Detect which cell encompasses the target text, then output its [x, y] center coordinate. 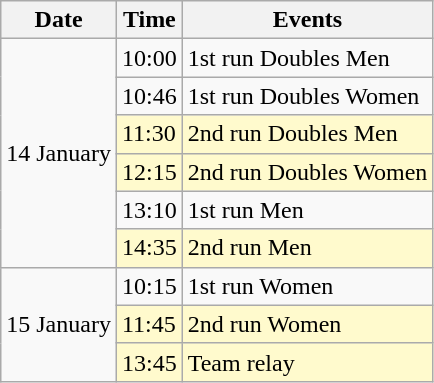
15 January [59, 324]
10:00 [149, 58]
1st run Men [308, 210]
11:30 [149, 134]
14 January [59, 153]
2nd run Women [308, 324]
14:35 [149, 248]
13:10 [149, 210]
2nd run Doubles Women [308, 172]
11:45 [149, 324]
Team relay [308, 362]
Time [149, 20]
13:45 [149, 362]
Events [308, 20]
10:46 [149, 96]
10:15 [149, 286]
Date [59, 20]
1st run Doubles Women [308, 96]
1st run Women [308, 286]
12:15 [149, 172]
2nd run Doubles Men [308, 134]
1st run Doubles Men [308, 58]
2nd run Men [308, 248]
